Return [X, Y] of the center of cell containing provided text 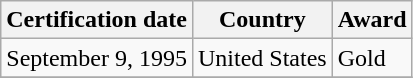
United States [262, 58]
Country [262, 20]
Certification date [97, 20]
Award [372, 20]
Gold [372, 58]
September 9, 1995 [97, 58]
